Extract the [X, Y] coordinate from the center of the cell holding the provided text.  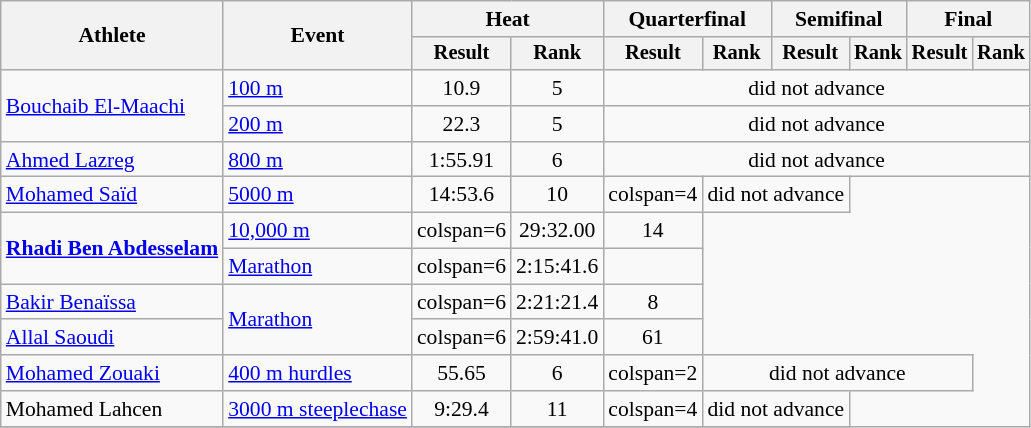
Heat [508, 19]
14 [652, 231]
1:55.91 [462, 160]
Quarterfinal [687, 19]
Athlete [112, 36]
Rhadi Ben Abdesselam [112, 248]
3000 m steeplechase [318, 409]
61 [652, 338]
Mohamed Saïd [112, 195]
2:21:21.4 [557, 302]
Bouchaib El-Maachi [112, 106]
11 [557, 409]
55.65 [462, 373]
Final [968, 19]
Bakir Benaïssa [112, 302]
Mohamed Lahcen [112, 409]
Semifinal [839, 19]
800 m [318, 160]
Allal Saoudi [112, 338]
100 m [318, 88]
400 m hurdles [318, 373]
14:53.6 [462, 195]
8 [652, 302]
200 m [318, 124]
22.3 [462, 124]
Ahmed Lazreg [112, 160]
2:59:41.0 [557, 338]
29:32.00 [557, 231]
colspan=2 [652, 373]
10 [557, 195]
Mohamed Zouaki [112, 373]
10,000 m [318, 231]
5000 m [318, 195]
10.9 [462, 88]
Event [318, 36]
2:15:41.6 [557, 267]
9:29.4 [462, 409]
